Return the [x, y] coordinate for the center point of the cell that contains the specified text.  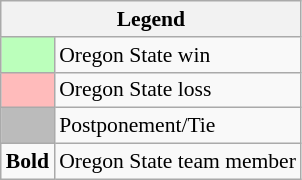
Bold [28, 162]
Oregon State team member [178, 162]
Oregon State loss [178, 90]
Postponement/Tie [178, 126]
Oregon State win [178, 55]
Legend [151, 19]
